Scan for the cell matching the given text and deliver its [X, Y] coordinate at center. 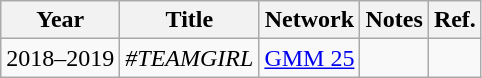
#TEAMGIRL [190, 58]
Network [310, 20]
Year [60, 20]
2018–2019 [60, 58]
GMM 25 [310, 58]
Ref. [454, 20]
Notes [394, 20]
Title [190, 20]
